Return the [x, y] coordinate for the center point of the cell that contains the specified text.  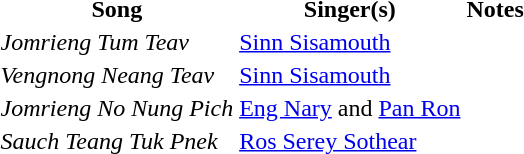
Eng Nary and Pan Ron [350, 108]
